Return the [x, y] coordinate for the center point of the cell that contains the specified text.  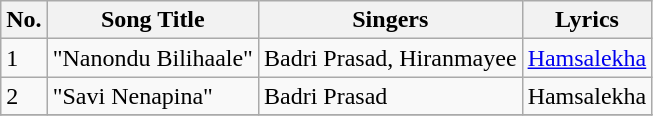
Song Title [152, 20]
1 [24, 58]
Singers [390, 20]
Badri Prasad [390, 96]
Lyrics [587, 20]
No. [24, 20]
"Nanondu Bilihaale" [152, 58]
"Savi Nenapina" [152, 96]
2 [24, 96]
Badri Prasad, Hiranmayee [390, 58]
